Extract the (x, y) coordinate from the center of the cell holding the provided text.  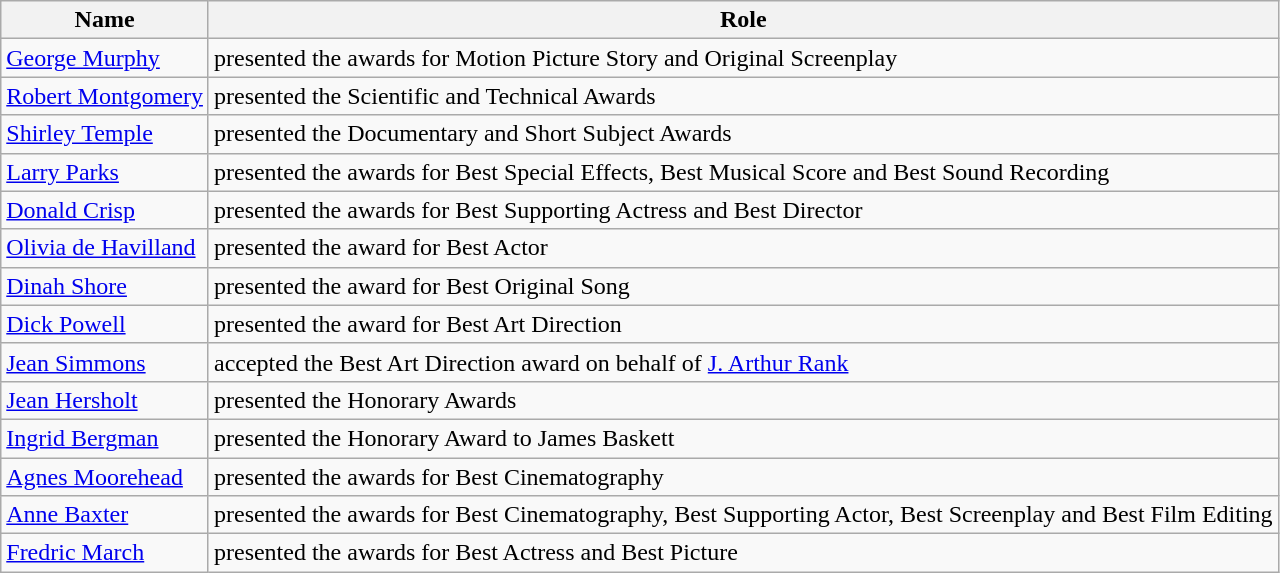
Shirley Temple (105, 134)
Larry Parks (105, 172)
presented the awards for Best Actress and Best Picture (743, 553)
presented the Scientific and Technical Awards (743, 96)
presented the Documentary and Short Subject Awards (743, 134)
Fredric March (105, 553)
presented the awards for Motion Picture Story and Original Screenplay (743, 58)
Anne Baxter (105, 515)
Donald Crisp (105, 210)
presented the awards for Best Special Effects, Best Musical Score and Best Sound Recording (743, 172)
Jean Hersholt (105, 400)
accepted the Best Art Direction award on behalf of J. Arthur Rank (743, 362)
Olivia de Havilland (105, 248)
presented the award for Best Original Song (743, 286)
presented the awards for Best Cinematography (743, 477)
George Murphy (105, 58)
presented the Honorary Award to James Baskett (743, 438)
presented the awards for Best Supporting Actress and Best Director (743, 210)
Dick Powell (105, 324)
Agnes Moorehead (105, 477)
Ingrid Bergman (105, 438)
Role (743, 20)
presented the awards for Best Cinematography, Best Supporting Actor, Best Screenplay and Best Film Editing (743, 515)
Dinah Shore (105, 286)
Jean Simmons (105, 362)
presented the award for Best Art Direction (743, 324)
presented the award for Best Actor (743, 248)
presented the Honorary Awards (743, 400)
Name (105, 20)
Robert Montgomery (105, 96)
